Identify which cell holds the provided text, then report its [x, y] central coordinate. 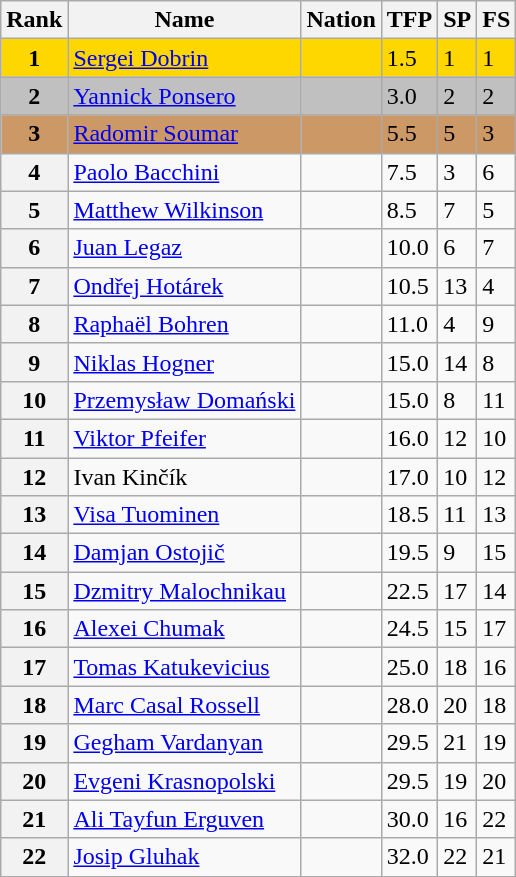
Niklas Hogner [184, 362]
FS [496, 20]
Ivan Kinčík [184, 477]
Tomas Katukevicius [184, 667]
Damjan Ostojič [184, 553]
Dzmitry Malochnikau [184, 591]
Visa Tuominen [184, 515]
Gegham Vardanyan [184, 743]
7.5 [409, 172]
Ondřej Hotárek [184, 286]
SP [458, 20]
18.5 [409, 515]
Paolo Bacchini [184, 172]
Sergei Dobrin [184, 58]
19.5 [409, 553]
Ali Tayfun Erguven [184, 819]
Matthew Wilkinson [184, 210]
TFP [409, 20]
Viktor Pfeifer [184, 438]
Radomir Soumar [184, 134]
5.5 [409, 134]
Przemysław Domański [184, 400]
17.0 [409, 477]
Name [184, 20]
16.0 [409, 438]
28.0 [409, 705]
22.5 [409, 591]
10.0 [409, 248]
Rank [34, 20]
32.0 [409, 857]
Josip Gluhak [184, 857]
Juan Legaz [184, 248]
Evgeni Krasnopolski [184, 781]
Marc Casal Rossell [184, 705]
30.0 [409, 819]
10.5 [409, 286]
Yannick Ponsero [184, 96]
Raphaël Bohren [184, 324]
Alexei Chumak [184, 629]
1.5 [409, 58]
25.0 [409, 667]
Nation [341, 20]
11.0 [409, 324]
8.5 [409, 210]
3.0 [409, 96]
24.5 [409, 629]
